For the text-containing cell, return its midpoint in (X, Y) coordinate format. 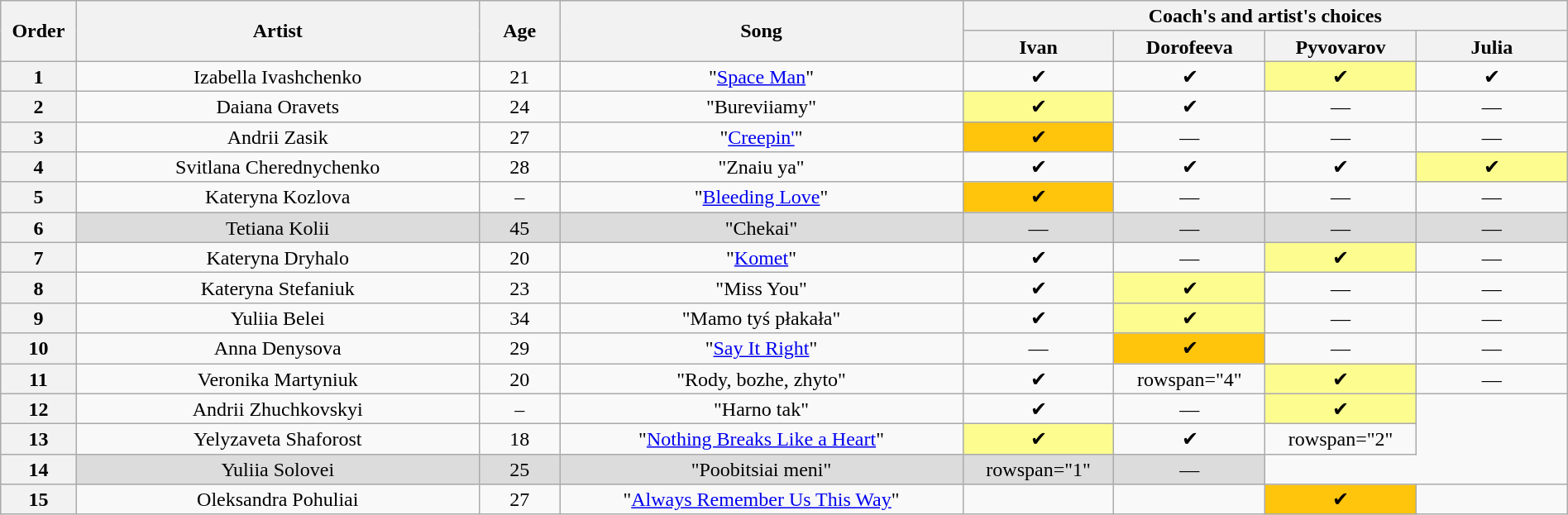
Yelyzaveta Shaforost (278, 440)
25 (519, 470)
Anna Denysova (278, 349)
Artist (278, 31)
Daiana Oravets (278, 106)
Age (519, 31)
Yuliia Solovei (278, 470)
15 (38, 499)
Svitlana Cherednychenko (278, 167)
13 (38, 440)
"Poobitsiai meni" (761, 470)
24 (519, 106)
4 (38, 167)
Dorofeeva (1189, 46)
"Always Remember Us This Way" (761, 499)
"Nothing Breaks Like a Heart" (761, 440)
Kateryna Kozlova (278, 197)
2 (38, 106)
5 (38, 197)
"Chekai" (761, 228)
9 (38, 317)
Julia (1492, 46)
Andrii Zasik (278, 137)
1 (38, 76)
3 (38, 137)
Izabella Ivashchenko (278, 76)
45 (519, 228)
"Komet" (761, 258)
28 (519, 167)
"Creepin'" (761, 137)
"Miss You" (761, 288)
29 (519, 349)
Pyvovarov (1341, 46)
Order (38, 31)
"Bureviiamy" (761, 106)
rowspan="1" (1039, 470)
"Say It Right" (761, 349)
Yuliia Belei (278, 317)
"Harno tak" (761, 408)
Kateryna Stefaniuk (278, 288)
12 (38, 408)
23 (519, 288)
7 (38, 258)
rowspan="4" (1189, 379)
Kateryna Dryhalo (278, 258)
"Rody, bozhe, zhyto" (761, 379)
6 (38, 228)
Andrii Zhuchkovskyi (278, 408)
Song (761, 31)
Oleksandra Pohuliai (278, 499)
21 (519, 76)
"Mamo tyś płakała" (761, 317)
14 (38, 470)
"Space Man" (761, 76)
10 (38, 349)
"Znaiu ya" (761, 167)
Veronika Martyniuk (278, 379)
rowspan="2" (1341, 440)
"Bleeding Love" (761, 197)
8 (38, 288)
Tetiana Kolii (278, 228)
18 (519, 440)
Ivan (1039, 46)
Coach's and artist's choices (1265, 17)
34 (519, 317)
11 (38, 379)
